Search for the cell housing the specified text and yield its (x, y) center coordinate. 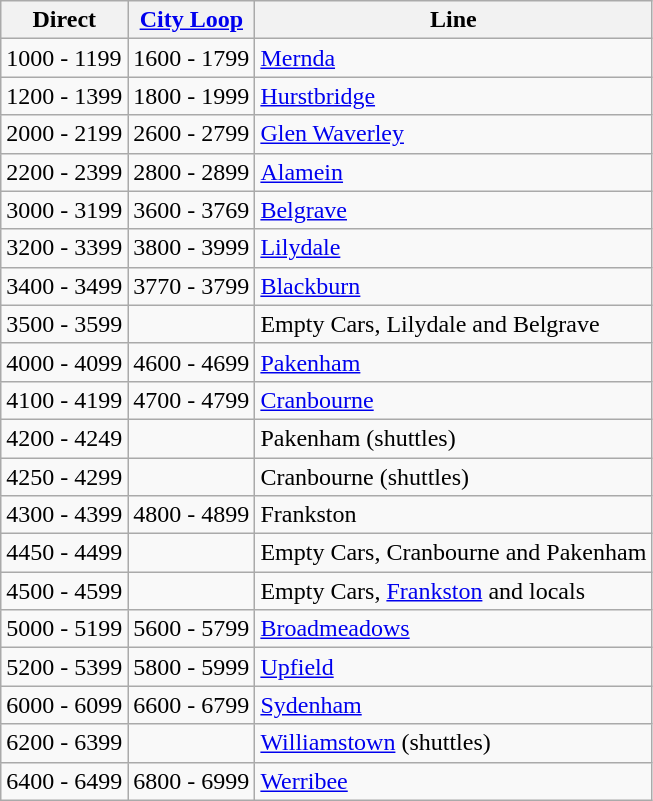
Belgrave (454, 210)
City Loop (192, 20)
1000 - 1199 (64, 58)
4000 - 4099 (64, 362)
6400 - 6499 (64, 781)
5000 - 5199 (64, 629)
3800 - 3999 (192, 248)
3600 - 3769 (192, 210)
Blackburn (454, 286)
Upfield (454, 667)
Frankston (454, 515)
3000 - 3199 (64, 210)
4500 - 4599 (64, 591)
5800 - 5999 (192, 667)
Sydenham (454, 705)
2800 - 2899 (192, 172)
Empty Cars, Lilydale and Belgrave (454, 324)
Line (454, 20)
4200 - 4249 (64, 438)
6600 - 6799 (192, 705)
1200 - 1399 (64, 96)
Mernda (454, 58)
Glen Waverley (454, 134)
Pakenham (shuttles) (454, 438)
3400 - 3499 (64, 286)
Broadmeadows (454, 629)
4250 - 4299 (64, 477)
1600 - 1799 (192, 58)
2000 - 2199 (64, 134)
3500 - 3599 (64, 324)
4450 - 4499 (64, 553)
Lilydale (454, 248)
6200 - 6399 (64, 743)
Cranbourne (shuttles) (454, 477)
Werribee (454, 781)
Direct (64, 20)
Hurstbridge (454, 96)
Williamstown (shuttles) (454, 743)
5600 - 5799 (192, 629)
Pakenham (454, 362)
4800 - 4899 (192, 515)
4100 - 4199 (64, 400)
3770 - 3799 (192, 286)
6800 - 6999 (192, 781)
Empty Cars, Cranbourne and Pakenham (454, 553)
3200 - 3399 (64, 248)
Empty Cars, Frankston and locals (454, 591)
4700 - 4799 (192, 400)
2200 - 2399 (64, 172)
1800 - 1999 (192, 96)
4600 - 4699 (192, 362)
5200 - 5399 (64, 667)
Alamein (454, 172)
2600 - 2799 (192, 134)
4300 - 4399 (64, 515)
Cranbourne (454, 400)
6000 - 6099 (64, 705)
